Capture the cell that displays the provided text and extract its (X, Y) central coordinate. 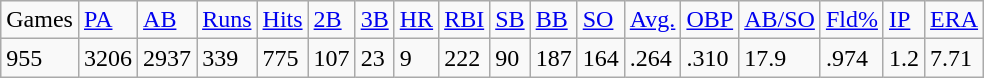
.974 (852, 58)
9 (416, 58)
BB (554, 20)
AB/SO (780, 20)
107 (332, 58)
1.2 (904, 58)
PA (108, 20)
.264 (652, 58)
164 (600, 58)
AB (168, 20)
7.71 (954, 58)
SB (510, 20)
3206 (108, 58)
222 (464, 58)
90 (510, 58)
955 (40, 58)
2937 (168, 58)
.310 (710, 58)
23 (374, 58)
339 (227, 58)
ERA (954, 20)
IP (904, 20)
Games (40, 20)
Hits (282, 20)
Fld% (852, 20)
HR (416, 20)
SO (600, 20)
2B (332, 20)
OBP (710, 20)
17.9 (780, 58)
Runs (227, 20)
RBI (464, 20)
187 (554, 58)
775 (282, 58)
Avg. (652, 20)
3B (374, 20)
